From the cell containing the given text, extract its center point as (x, y) coordinate. 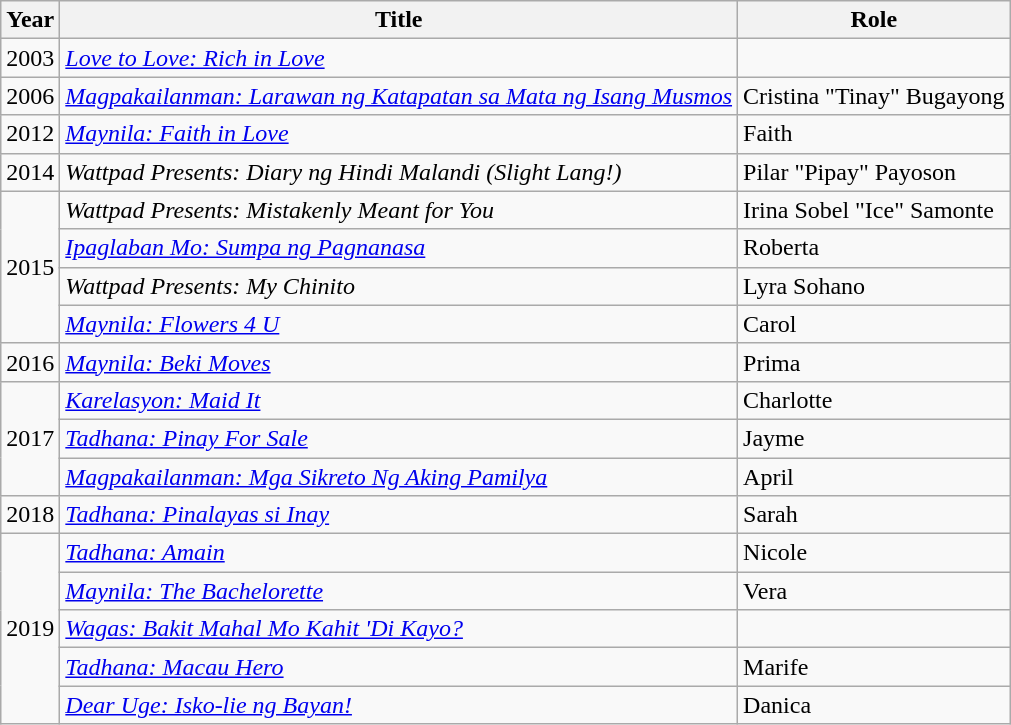
Tadhana: Pinay For Sale (399, 438)
Wattpad Presents: My Chinito (399, 286)
Ipaglaban Mo: Sumpa ng Pagnanasa (399, 248)
Faith (874, 134)
Dear Uge: Isko-lie ng Bayan! (399, 705)
Cristina "Tinay" Bugayong (874, 96)
Maynila: Flowers 4 U (399, 324)
2018 (30, 515)
Maynila: Faith in Love (399, 134)
Wattpad Presents: Diary ng Hindi Malandi (Slight Lang!) (399, 172)
Sarah (874, 515)
2019 (30, 629)
Jayme (874, 438)
Prima (874, 362)
Nicole (874, 553)
Wagas: Bakit Mahal Mo Kahit 'Di Kayo? (399, 629)
Charlotte (874, 400)
2014 (30, 172)
Irina Sobel "Ice" Samonte (874, 210)
2012 (30, 134)
Magpakailanman: Larawan ng Katapatan sa Mata ng Isang Musmos (399, 96)
Love to Love: Rich in Love (399, 58)
2003 (30, 58)
Marife (874, 667)
Tadhana: Macau Hero (399, 667)
Maynila: Beki Moves (399, 362)
Tadhana: Amain (399, 553)
April (874, 477)
Danica (874, 705)
Role (874, 20)
Wattpad Presents: Mistakenly Meant for You (399, 210)
2006 (30, 96)
Karelasyon: Maid It (399, 400)
Vera (874, 591)
Title (399, 20)
Pilar "Pipay" Payoson (874, 172)
Maynila: The Bachelorette (399, 591)
Carol (874, 324)
Tadhana: Pinalayas si Inay (399, 515)
Lyra Sohano (874, 286)
2016 (30, 362)
Year (30, 20)
2015 (30, 267)
Roberta (874, 248)
2017 (30, 438)
Magpakailanman: Mga Sikreto Ng Aking Pamilya (399, 477)
